Provide the (X, Y) coordinate of the cell's center where the given text is located.  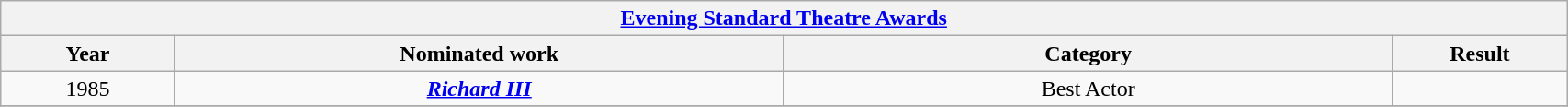
Richard III (479, 89)
1985 (88, 89)
Result (1479, 53)
Category (1088, 53)
Evening Standard Theatre Awards (784, 18)
Nominated work (479, 53)
Best Actor (1088, 89)
Year (88, 53)
